Scan for the cell matching the given text and deliver its (X, Y) coordinate at center. 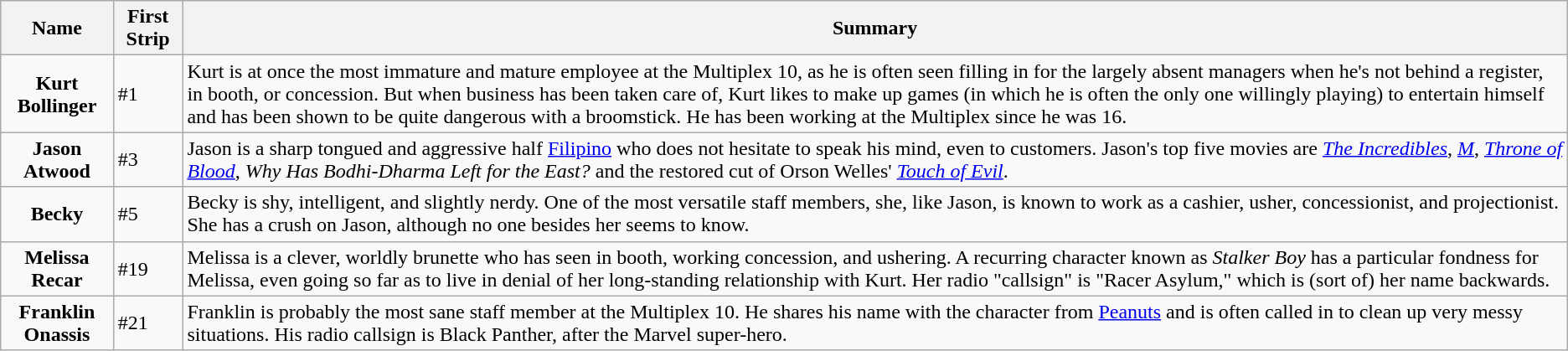
#3 (147, 159)
#21 (147, 323)
First Strip (147, 28)
#19 (147, 268)
Melissa Recar (57, 268)
Jason Atwood (57, 159)
Summary (874, 28)
Franklin Onassis (57, 323)
Kurt Bollinger (57, 94)
Name (57, 28)
#5 (147, 214)
Becky (57, 214)
#1 (147, 94)
